Provide the (x, y) coordinate of the cell's center where the given text is located.  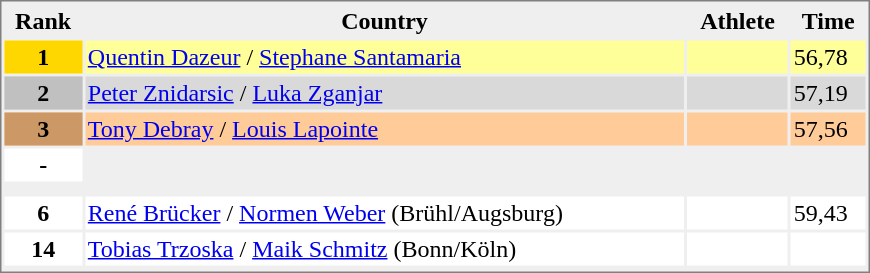
2 (42, 92)
Rank (42, 20)
- (42, 164)
57,56 (828, 128)
Athlete (737, 20)
3 (42, 128)
6 (42, 212)
Quentin Dazeur / Stephane Santamaria (384, 56)
Peter Znidarsic / Luka Zganjar (384, 92)
Time (828, 20)
René Brücker / Normen Weber (Brühl/Augsburg) (384, 212)
14 (42, 248)
1 (42, 56)
57,19 (828, 92)
59,43 (828, 212)
Country (384, 20)
Tobias Trzoska / Maik Schmitz (Bonn/Köln) (384, 248)
Tony Debray / Louis Lapointe (384, 128)
56,78 (828, 56)
